Scan for the cell matching the given text and deliver its (X, Y) coordinate at center. 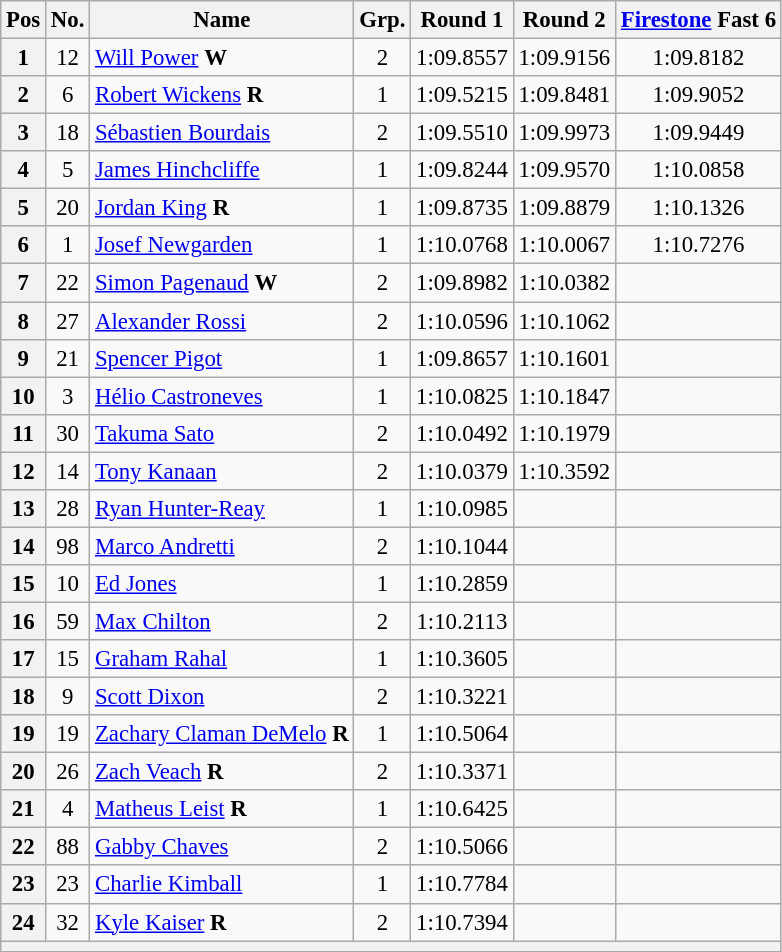
1:09.8244 (462, 170)
1:09.8481 (564, 95)
24 (24, 922)
1:09.9449 (698, 133)
1:09.9570 (564, 170)
32 (68, 922)
1:10.0825 (462, 396)
1:09.9973 (564, 133)
1:09.8879 (564, 208)
1:10.1979 (564, 433)
1:10.5064 (462, 734)
1:10.1062 (564, 321)
Round 1 (462, 20)
Charlie Kimball (222, 885)
Graham Rahal (222, 659)
1:10.0067 (564, 245)
Max Chilton (222, 621)
James Hinchcliffe (222, 170)
Spencer Pigot (222, 358)
Marco Andretti (222, 546)
Robert Wickens R (222, 95)
1:10.3221 (462, 697)
1:10.6425 (462, 809)
Josef Newgarden (222, 245)
Matheus Leist R (222, 809)
1:10.1847 (564, 396)
1:10.0768 (462, 245)
1:09.8657 (462, 358)
1:09.8735 (462, 208)
1:10.3605 (462, 659)
1:10.3592 (564, 471)
1:10.0382 (564, 283)
98 (68, 546)
No. (68, 20)
Zachary Claman DeMelo R (222, 734)
Kyle Kaiser R (222, 922)
Gabby Chaves (222, 847)
1:10.7784 (462, 885)
1:10.1044 (462, 546)
Zach Veach R (222, 772)
Sébastien Bourdais (222, 133)
1:10.0858 (698, 170)
88 (68, 847)
1:10.7394 (462, 922)
16 (24, 621)
Grp. (382, 20)
13 (24, 509)
1:09.8557 (462, 58)
Takuma Sato (222, 433)
Simon Pagenaud W (222, 283)
1:09.8182 (698, 58)
1:10.1601 (564, 358)
1:10.2113 (462, 621)
Name (222, 20)
Ryan Hunter-Reay (222, 509)
59 (68, 621)
1:09.9156 (564, 58)
Hélio Castroneves (222, 396)
17 (24, 659)
11 (24, 433)
Pos (24, 20)
1:09.9052 (698, 95)
Ed Jones (222, 584)
1:10.1326 (698, 208)
30 (68, 433)
1:09.8982 (462, 283)
1:09.5510 (462, 133)
1:10.5066 (462, 847)
1:10.0379 (462, 471)
1:10.2859 (462, 584)
Will Power W (222, 58)
27 (68, 321)
Jordan King R (222, 208)
8 (24, 321)
1:10.0985 (462, 509)
26 (68, 772)
Scott Dixon (222, 697)
7 (24, 283)
1:10.7276 (698, 245)
1:09.5215 (462, 95)
Tony Kanaan (222, 471)
1:10.0492 (462, 433)
1:10.3371 (462, 772)
Round 2 (564, 20)
Alexander Rossi (222, 321)
Firestone Fast 6 (698, 20)
28 (68, 509)
1:10.0596 (462, 321)
